Extract the [x, y] coordinate from the center of the cell holding the provided text.  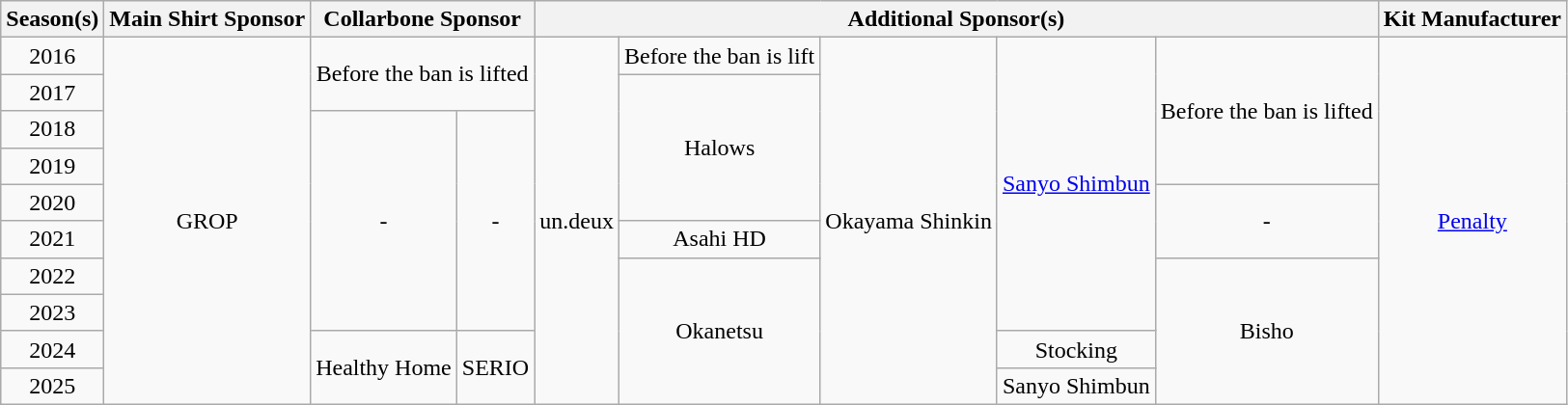
2023 [52, 312]
Stocking [1076, 349]
2020 [52, 202]
2018 [52, 129]
Collarbone Sponsor [423, 19]
2024 [52, 349]
2019 [52, 166]
Before the ban is lift [719, 56]
Okayama Shinkin [909, 222]
Asahi HD [719, 239]
2016 [52, 56]
2017 [52, 93]
2022 [52, 276]
GROP [207, 222]
2025 [52, 386]
Main Shirt Sponsor [207, 19]
Healthy Home [384, 367]
un.deux [577, 222]
Halows [719, 148]
Additional Sponsor(s) [957, 19]
Season(s) [52, 19]
SERIO [495, 367]
Penalty [1472, 222]
Bisho [1266, 331]
Okanetsu [719, 331]
Kit Manufacturer [1472, 19]
2021 [52, 239]
